Search for the cell housing the specified text and yield its [X, Y] center coordinate. 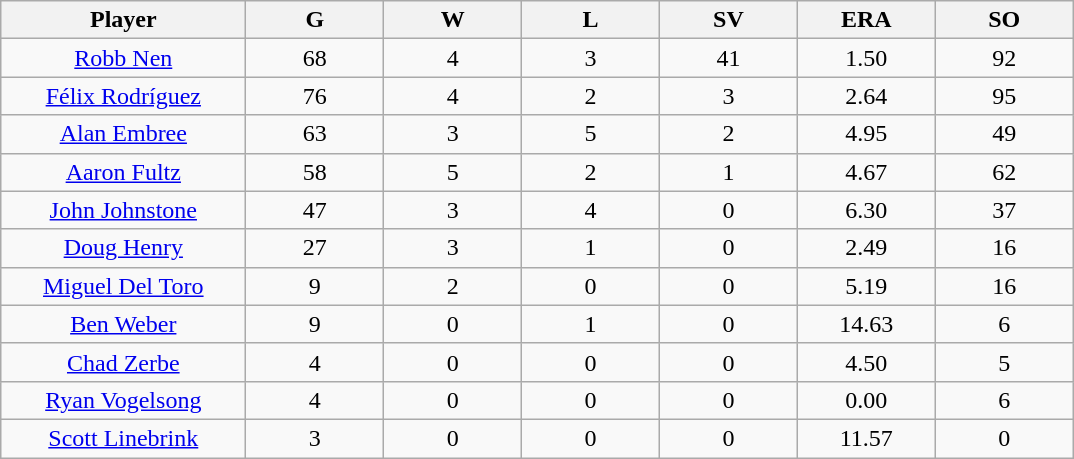
Chad Zerbe [124, 362]
6.30 [866, 210]
SO [1004, 20]
37 [1004, 210]
Doug Henry [124, 248]
Alan Embree [124, 134]
ERA [866, 20]
2.64 [866, 96]
49 [1004, 134]
5.19 [866, 286]
Robb Nen [124, 58]
41 [728, 58]
2.49 [866, 248]
11.57 [866, 438]
14.63 [866, 324]
G [315, 20]
Ben Weber [124, 324]
95 [1004, 96]
68 [315, 58]
47 [315, 210]
0.00 [866, 400]
Félix Rodríguez [124, 96]
W [453, 20]
92 [1004, 58]
Aaron Fultz [124, 172]
Player [124, 20]
1.50 [866, 58]
4.50 [866, 362]
62 [1004, 172]
27 [315, 248]
58 [315, 172]
4.67 [866, 172]
Scott Linebrink [124, 438]
63 [315, 134]
76 [315, 96]
Ryan Vogelsong [124, 400]
L [591, 20]
Miguel Del Toro [124, 286]
4.95 [866, 134]
John Johnstone [124, 210]
SV [728, 20]
